Determine the (x, y) coordinate at the center of the cell enclosing the given text.  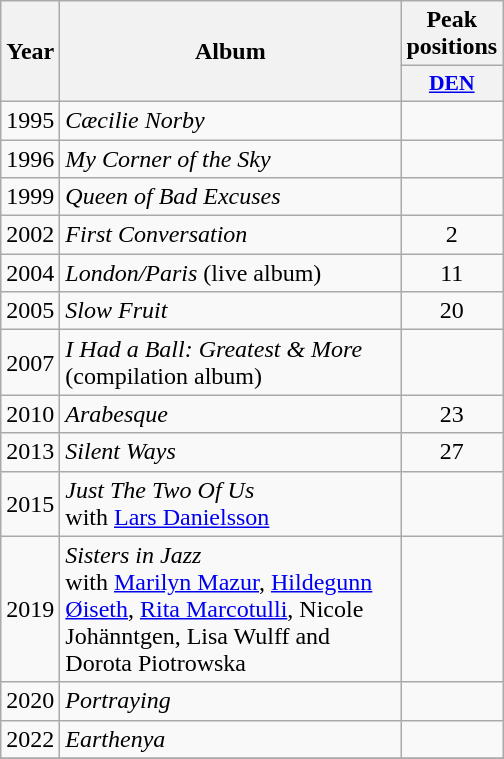
2015 (30, 504)
London/Paris (live album) (230, 273)
Album (230, 52)
Queen of Bad Excuses (230, 197)
20 (452, 311)
2002 (30, 235)
1995 (30, 120)
1996 (30, 159)
First Conversation (230, 235)
27 (452, 452)
Peak positions (452, 34)
Sisters in Jazz with Marilyn Mazur, Hildegunn Øiseth, Rita Marcotulli, Nicole Johänntgen, Lisa Wulff and Dorota Piotrowska (230, 609)
Just The Two Of Us with Lars Danielsson (230, 504)
Earthenya (230, 739)
2010 (30, 414)
Portraying (230, 701)
I Had a Ball: Greatest & More (compilation album) (230, 362)
Slow Fruit (230, 311)
Silent Ways (230, 452)
My Corner of the Sky (230, 159)
2013 (30, 452)
2005 (30, 311)
2019 (30, 609)
2020 (30, 701)
2 (452, 235)
Cæcilie Norby (230, 120)
2007 (30, 362)
Arabesque (230, 414)
2004 (30, 273)
1999 (30, 197)
2022 (30, 739)
DEN (452, 84)
23 (452, 414)
Year (30, 52)
11 (452, 273)
